Capture the cell that displays the provided text and extract its (X, Y) central coordinate. 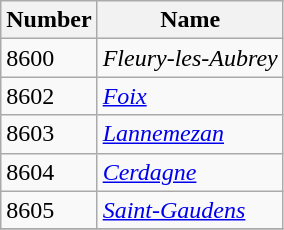
Saint-Gaudens (190, 210)
Foix (190, 96)
Fleury-les-Aubrey (190, 58)
Number (49, 20)
8600 (49, 58)
8605 (49, 210)
8603 (49, 134)
Name (190, 20)
8604 (49, 172)
Lannemezan (190, 134)
Cerdagne (190, 172)
8602 (49, 96)
